Output the (X, Y) coordinate of the center of the cell containing the given text.  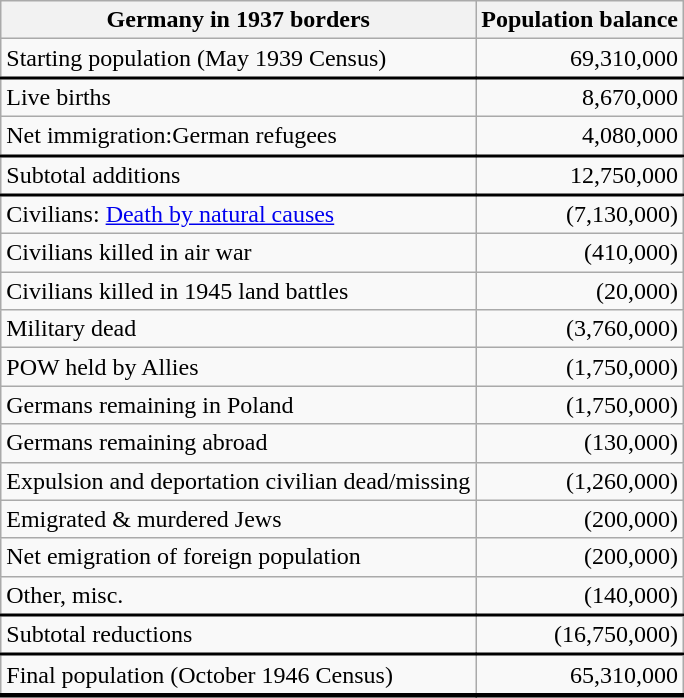
Civilians killed in air war (238, 253)
(7,130,000) (580, 214)
(140,000) (580, 596)
Live births (238, 98)
(20,000) (580, 291)
12,750,000 (580, 175)
Population balance (580, 20)
POW held by Allies (238, 367)
Germany in 1937 borders (238, 20)
Final population (October 1946 Census) (238, 675)
Other, misc. (238, 596)
Germans remaining in Poland (238, 405)
69,310,000 (580, 58)
Subtotal reductions (238, 635)
4,080,000 (580, 136)
Civilians: Death by natural causes (238, 214)
Civilians killed in 1945 land battles (238, 291)
Starting population (May 1939 Census) (238, 58)
(410,000) (580, 253)
(16,750,000) (580, 635)
65,310,000 (580, 675)
Germans remaining abroad (238, 443)
Subtotal additions (238, 175)
Emigrated & murdered Jews (238, 519)
Net emigration of foreign population (238, 557)
(3,760,000) (580, 329)
Military dead (238, 329)
(1,260,000) (580, 481)
Net immigration:German refugees (238, 136)
Expulsion and deportation civilian dead/missing (238, 481)
(130,000) (580, 443)
8,670,000 (580, 98)
